Pinpoint the cell where the given text exists, returning its (x, y) midpoint coordinate. 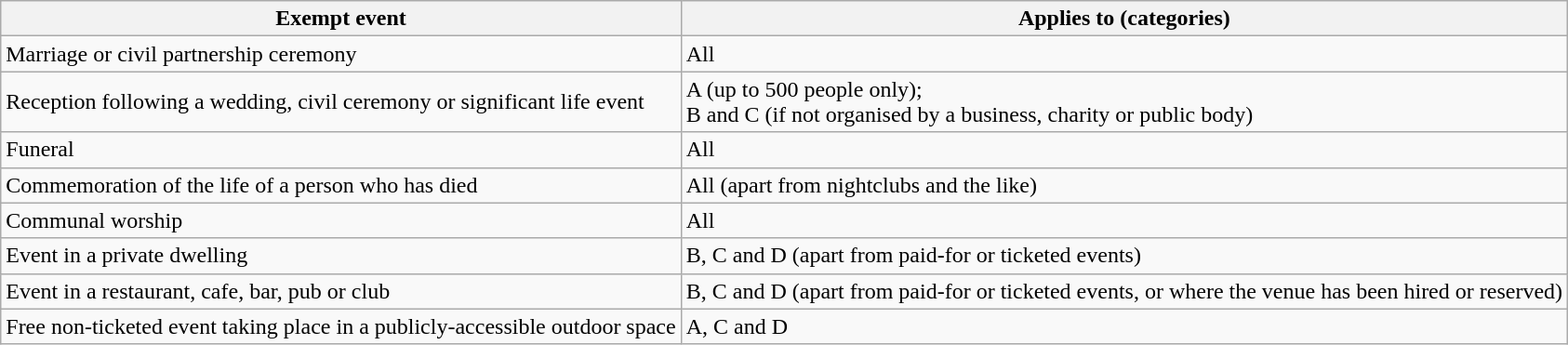
All (apart from nightclubs and the like) (1123, 185)
Event in a restaurant, cafe, bar, pub or club (340, 291)
Free non-ticketed event taking place in a publicly-accessible outdoor space (340, 326)
Marriage or civil partnership ceremony (340, 54)
Communal worship (340, 220)
Exempt event (340, 19)
Event in a private dwelling (340, 256)
B, C and D (apart from paid-for or ticketed events) (1123, 256)
Applies to (categories) (1123, 19)
B, C and D (apart from paid-for or ticketed events, or where the venue has been hired or reserved) (1123, 291)
A (up to 500 people only);B and C (if not organised by a business, charity or public body) (1123, 102)
Funeral (340, 150)
A, C and D (1123, 326)
Commemoration of the life of a person who has died (340, 185)
Reception following a wedding, civil ceremony or significant life event (340, 102)
